Provide the [x, y] coordinate of the cell's center where the given text is located.  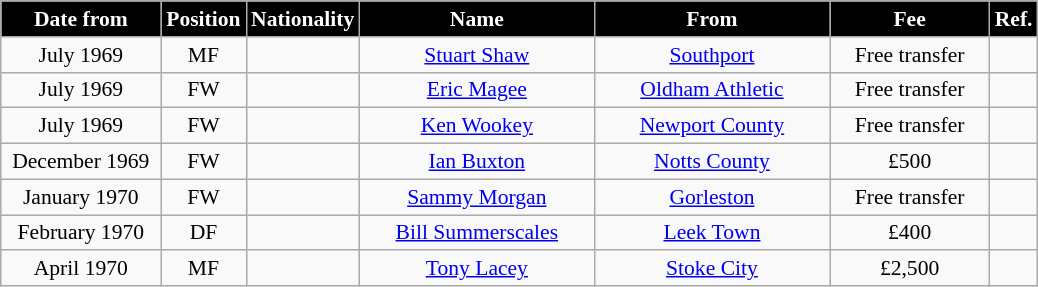
January 1970 [81, 197]
DF [204, 233]
April 1970 [81, 269]
Bill Summerscales [476, 233]
Stoke City [712, 269]
Tony Lacey [476, 269]
£2,500 [910, 269]
Nationality [302, 19]
Oldham Athletic [712, 90]
Notts County [712, 162]
Sammy Morgan [476, 197]
Date from [81, 19]
From [712, 19]
February 1970 [81, 233]
£400 [910, 233]
Ken Wookey [476, 126]
Leek Town [712, 233]
Gorleston [712, 197]
Position [204, 19]
Ref. [1014, 19]
Name [476, 19]
Fee [910, 19]
Stuart Shaw [476, 55]
Newport County [712, 126]
December 1969 [81, 162]
£500 [910, 162]
Southport [712, 55]
Eric Magee [476, 90]
Ian Buxton [476, 162]
